Detect which cell encompasses the target text, then output its (X, Y) center coordinate. 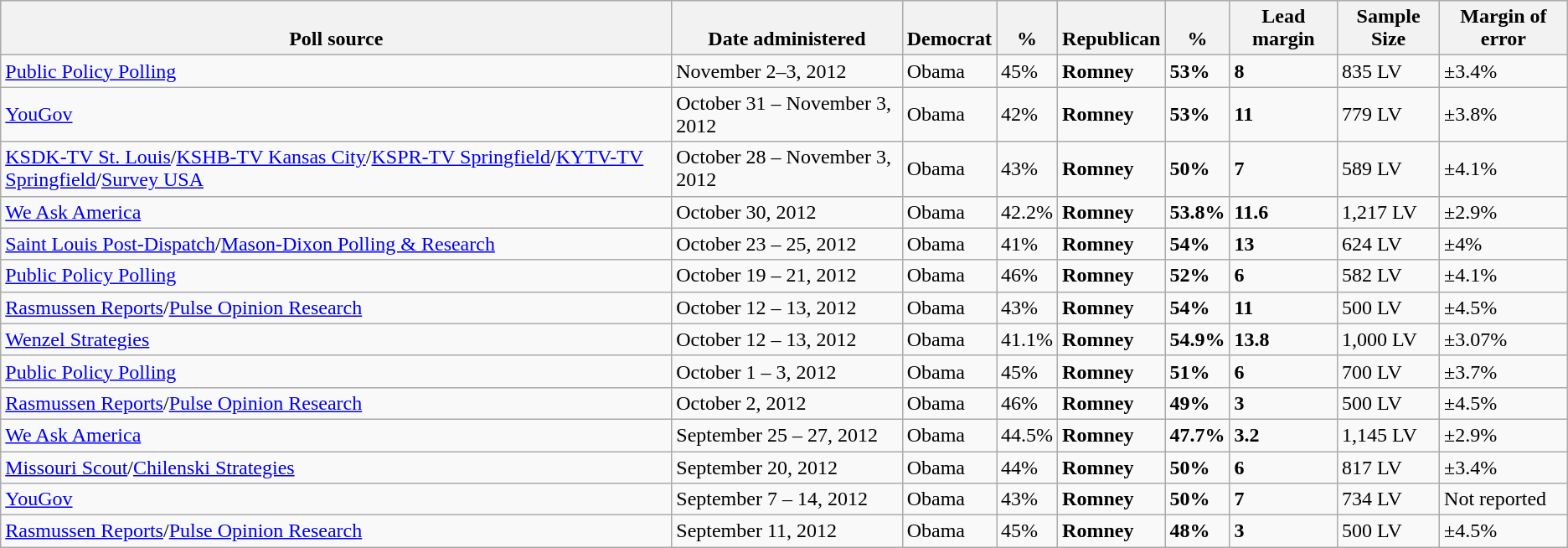
September 11, 2012 (787, 531)
Date administered (787, 28)
Republican (1112, 28)
41% (1027, 244)
49% (1198, 403)
Missouri Scout/Chilenski Strategies (337, 467)
October 30, 2012 (787, 212)
September 7 – 14, 2012 (787, 499)
11.6 (1283, 212)
48% (1198, 531)
44.5% (1027, 435)
October 23 – 25, 2012 (787, 244)
1,217 LV (1389, 212)
October 31 – November 3, 2012 (787, 114)
Saint Louis Post-Dispatch/Mason-Dixon Polling & Research (337, 244)
3.2 (1283, 435)
Poll source (337, 28)
Margin of error (1504, 28)
KSDK-TV St. Louis/KSHB-TV Kansas City/KSPR-TV Springfield/KYTV-TV Springfield/Survey USA (337, 169)
±3.8% (1504, 114)
779 LV (1389, 114)
51% (1198, 371)
Not reported (1504, 499)
±4% (1504, 244)
52% (1198, 276)
589 LV (1389, 169)
835 LV (1389, 71)
42.2% (1027, 212)
700 LV (1389, 371)
October 1 – 3, 2012 (787, 371)
53.8% (1198, 212)
47.7% (1198, 435)
September 25 – 27, 2012 (787, 435)
September 20, 2012 (787, 467)
October 2, 2012 (787, 403)
±3.7% (1504, 371)
1,145 LV (1389, 435)
Democrat (949, 28)
Sample Size (1389, 28)
42% (1027, 114)
13 (1283, 244)
8 (1283, 71)
November 2–3, 2012 (787, 71)
817 LV (1389, 467)
October 28 – November 3, 2012 (787, 169)
624 LV (1389, 244)
41.1% (1027, 339)
582 LV (1389, 276)
54.9% (1198, 339)
Lead margin (1283, 28)
October 19 – 21, 2012 (787, 276)
±3.07% (1504, 339)
1,000 LV (1389, 339)
734 LV (1389, 499)
13.8 (1283, 339)
Wenzel Strategies (337, 339)
44% (1027, 467)
